Pinpoint the cell where the given text exists, returning its [X, Y] midpoint coordinate. 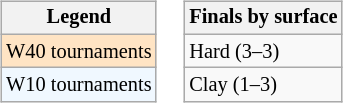
Hard (3–3) [263, 51]
Clay (1–3) [263, 85]
W10 tournaments [78, 85]
W40 tournaments [78, 51]
Legend [78, 18]
Finals by surface [263, 18]
